Provide the (x, y) coordinate of the cell's center where the given text is located.  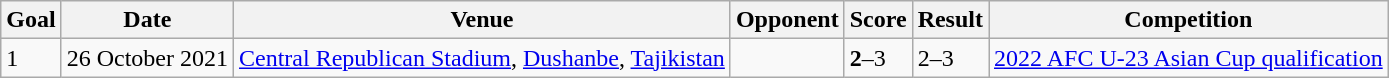
Goal (31, 20)
Competition (1188, 20)
Date (147, 20)
Central Republican Stadium, Dushanbe, Tajikistan (482, 58)
26 October 2021 (147, 58)
Venue (482, 20)
Result (950, 20)
Score (878, 20)
Opponent (787, 20)
1 (31, 58)
2022 AFC U-23 Asian Cup qualification (1188, 58)
